Determine the [X, Y] coordinate at the center of the cell enclosing the given text.  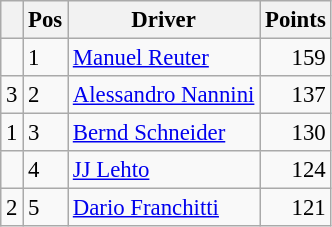
121 [296, 208]
Dario Franchitti [164, 208]
JJ Lehto [164, 170]
5 [46, 208]
Points [296, 20]
159 [296, 58]
Bernd Schneider [164, 133]
Driver [164, 20]
Manuel Reuter [164, 58]
137 [296, 95]
124 [296, 170]
Alessandro Nannini [164, 95]
Pos [46, 20]
130 [296, 133]
4 [46, 170]
